Find where the given text appears and provide that cell's center as [x, y] coordinate. 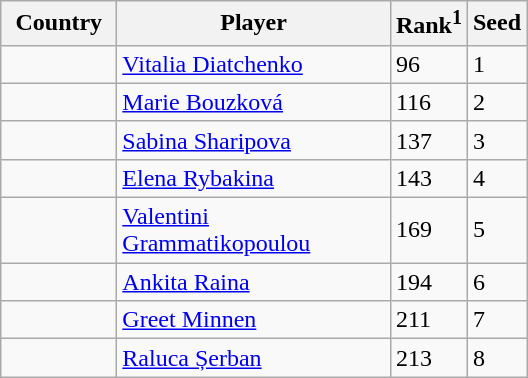
4 [496, 178]
96 [428, 64]
Ankita Raina [254, 282]
Raluca Șerban [254, 358]
Player [254, 24]
137 [428, 140]
211 [428, 320]
Greet Minnen [254, 320]
116 [428, 102]
3 [496, 140]
Marie Bouzková [254, 102]
Elena Rybakina [254, 178]
8 [496, 358]
Sabina Sharipova [254, 140]
5 [496, 230]
169 [428, 230]
Country [59, 24]
7 [496, 320]
Valentini Grammatikopoulou [254, 230]
2 [496, 102]
Seed [496, 24]
143 [428, 178]
194 [428, 282]
6 [496, 282]
Rank1 [428, 24]
Vitalia Diatchenko [254, 64]
1 [496, 64]
213 [428, 358]
